Return the (x, y) coordinate for the center point of the cell that contains the specified text.  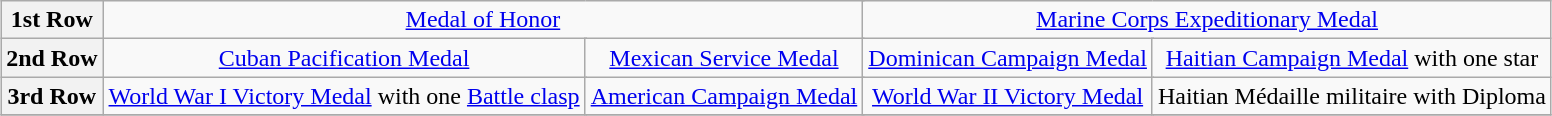
Mexican Service Medal (724, 58)
World War II Victory Medal (1008, 96)
World War I Victory Medal with one Battle clasp (344, 96)
Dominican Campaign Medal (1008, 58)
Medal of Honor (483, 20)
Marine Corps Expeditionary Medal (1208, 20)
Cuban Pacification Medal (344, 58)
Haitian Campaign Medal with one star (1352, 58)
1st Row (52, 20)
3rd Row (52, 96)
American Campaign Medal (724, 96)
Haitian Médaille militaire with Diploma (1352, 96)
2nd Row (52, 58)
